Return (X, Y) of the center of cell containing provided text 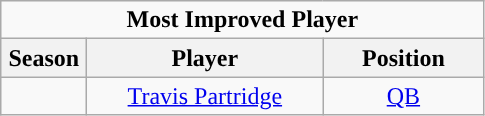
Player (205, 58)
Travis Partridge (205, 96)
Position (404, 58)
QB (404, 96)
Season (44, 58)
Most Improved Player (242, 20)
